Return the [x, y] coordinate for the center point of the cell that contains the specified text.  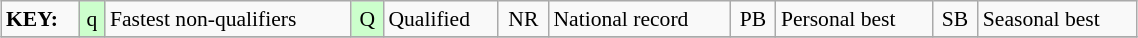
Fastest non-qualifiers [228, 19]
Seasonal best [1058, 19]
q [92, 19]
Personal best [854, 19]
NR [523, 19]
SB [955, 19]
Qualified [440, 19]
Q [367, 19]
KEY: [40, 19]
National record [639, 19]
PB [753, 19]
